Find where the given text appears and provide that cell's center as [x, y] coordinate. 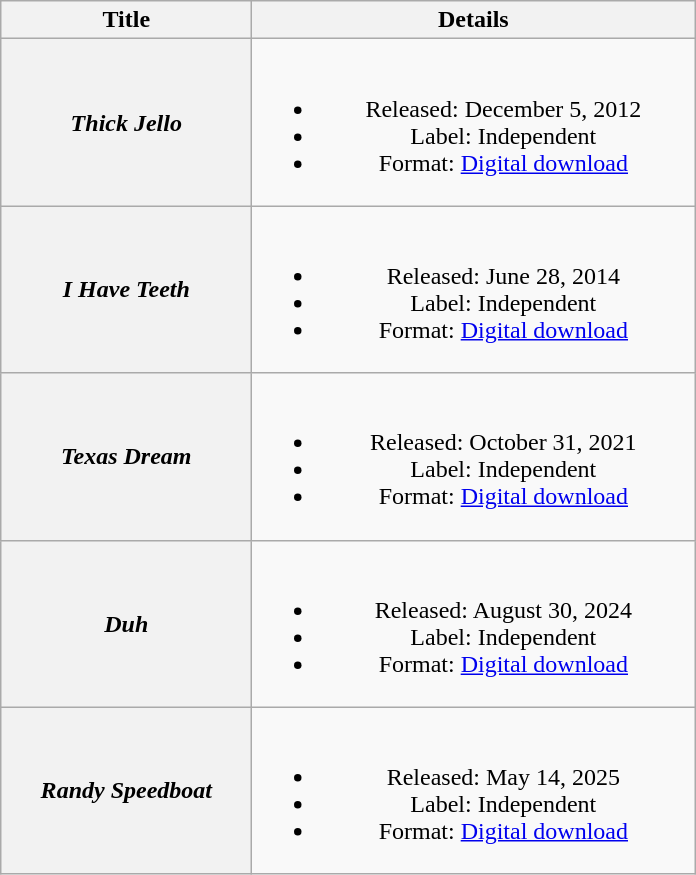
Title [126, 20]
Released: May 14, 2025Label: IndependentFormat: Digital download [474, 790]
Randy Speedboat [126, 790]
Details [474, 20]
Released: December 5, 2012Label: IndependentFormat: Digital download [474, 122]
Released: October 31, 2021Label: IndependentFormat: Digital download [474, 456]
Texas Dream [126, 456]
Thick Jello [126, 122]
I Have Teeth [126, 290]
Released: June 28, 2014Label: IndependentFormat: Digital download [474, 290]
Released: August 30, 2024Label: IndependentFormat: Digital download [474, 624]
Duh [126, 624]
